From the cell containing the given text, extract its center point as (X, Y) coordinate. 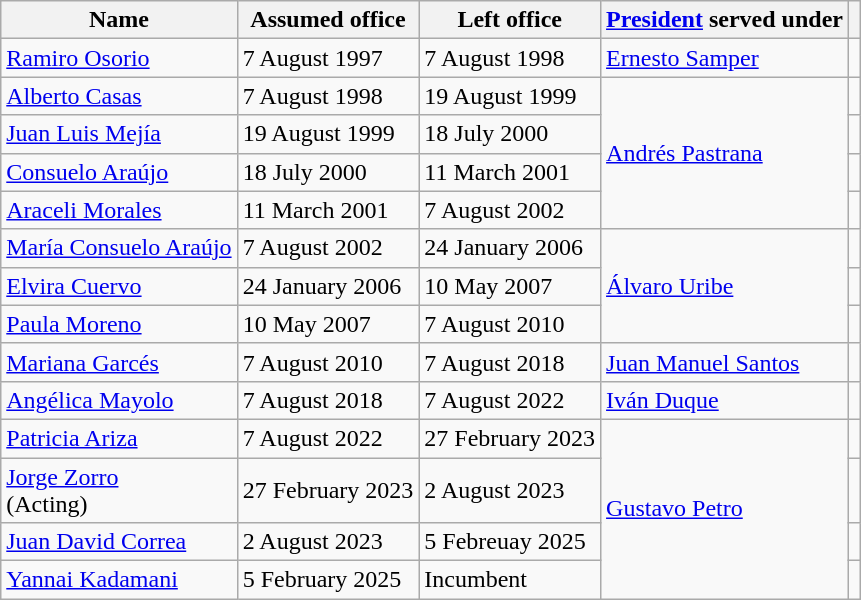
Angélica Mayolo (119, 400)
President served under (725, 20)
María Consuelo Araújo (119, 248)
Incumbent (510, 580)
Yannai Kadamani (119, 580)
Ramiro Osorio (119, 58)
5 Febreuay 2025 (510, 542)
Juan Manuel Santos (725, 362)
Iván Duque (725, 400)
Elvira Cuervo (119, 286)
Mariana Garcés (119, 362)
5 February 2025 (328, 580)
Álvaro Uribe (725, 286)
7 August 1997 (328, 58)
Araceli Morales (119, 210)
Juan David Correa (119, 542)
Juan Luis Mejía (119, 134)
Jorge Zorro(Acting) (119, 490)
Name (119, 20)
Left office (510, 20)
Paula Moreno (119, 324)
Assumed office (328, 20)
Consuelo Araújo (119, 172)
Gustavo Petro (725, 508)
Patricia Ariza (119, 438)
Ernesto Samper (725, 58)
Alberto Casas (119, 96)
Andrés Pastrana (725, 153)
